Return the [x, y] coordinate for the center point of the cell that contains the specified text.  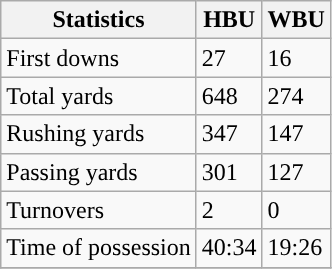
347 [229, 134]
WBU [296, 20]
301 [229, 172]
First downs [99, 58]
Rushing yards [99, 134]
27 [229, 58]
Turnovers [99, 210]
19:26 [296, 248]
Time of possession [99, 248]
40:34 [229, 248]
0 [296, 210]
127 [296, 172]
274 [296, 96]
HBU [229, 20]
Total yards [99, 96]
2 [229, 210]
Statistics [99, 20]
Passing yards [99, 172]
16 [296, 58]
147 [296, 134]
648 [229, 96]
